Find where the given text appears and provide that cell's center as [X, Y] coordinate. 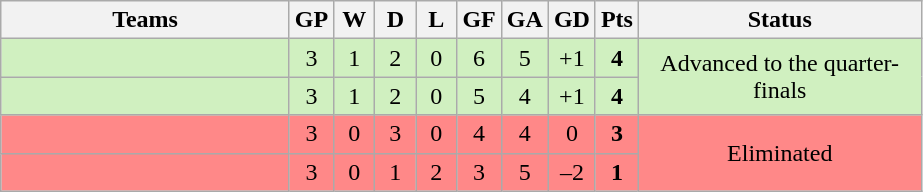
GA [524, 20]
W [354, 20]
Status [780, 20]
Advanced to the quarter-finals [780, 77]
Eliminated [780, 153]
GD [572, 20]
6 [479, 58]
GP [311, 20]
D [396, 20]
–2 [572, 172]
Pts [616, 20]
L [436, 20]
Teams [146, 20]
GF [479, 20]
